Detect which cell encompasses the target text, then output its [x, y] center coordinate. 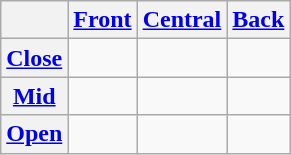
Front [102, 20]
Central [182, 20]
Mid [34, 96]
Back [258, 20]
Close [34, 58]
Open [34, 134]
